Return [x, y] of the center of cell containing provided text 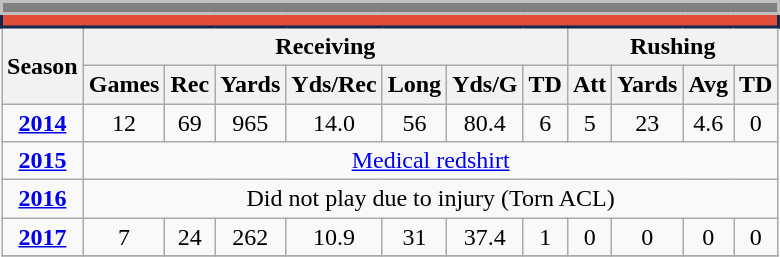
Rushing [672, 46]
Receiving [325, 46]
Rec [190, 84]
2016 [43, 199]
6 [545, 123]
Season [43, 66]
Yds/Rec [334, 84]
4.6 [708, 123]
10.9 [334, 237]
24 [190, 237]
Avg [708, 84]
7 [124, 237]
2014 [43, 123]
Long [414, 84]
Yds/G [485, 84]
262 [250, 237]
14.0 [334, 123]
1 [545, 237]
69 [190, 123]
5 [589, 123]
23 [648, 123]
965 [250, 123]
Did not play due to injury (Torn ACL) [430, 199]
2017 [43, 237]
2015 [43, 161]
80.4 [485, 123]
37.4 [485, 237]
Att [589, 84]
12 [124, 123]
56 [414, 123]
31 [414, 237]
Games [124, 84]
Medical redshirt [430, 161]
